Extract the (X, Y) coordinate from the center of the cell holding the provided text.  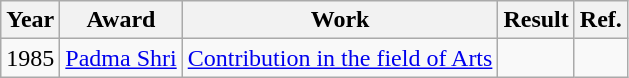
1985 (30, 58)
Result (536, 20)
Work (340, 20)
Year (30, 20)
Ref. (600, 20)
Contribution in the field of Arts (340, 58)
Padma Shri (121, 58)
Award (121, 20)
